Locate the cell with the specified text and output its (x, y) center coordinate. 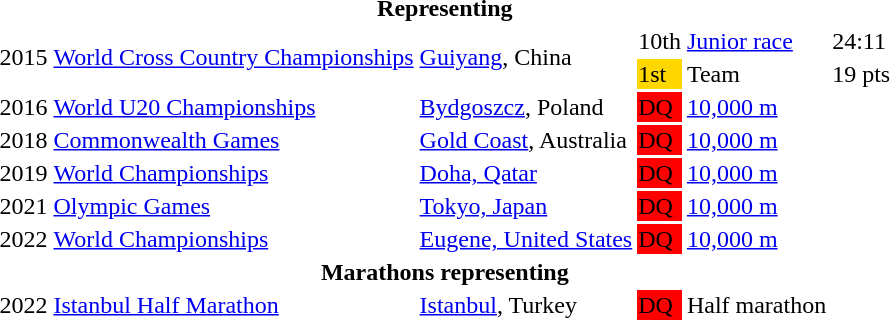
Tokyo, Japan (526, 206)
1st (660, 74)
Doha, Qatar (526, 173)
World Cross Country Championships (234, 58)
Team (756, 74)
Commonwealth Games (234, 140)
Gold Coast, Australia (526, 140)
Eugene, United States (526, 239)
Olympic Games (234, 206)
Istanbul, Turkey (526, 305)
Half marathon (756, 305)
Bydgoszcz, Poland (526, 107)
World U20 Championships (234, 107)
Guiyang, China (526, 58)
Istanbul Half Marathon (234, 305)
Junior race (756, 41)
10th (660, 41)
